From the cell containing the given text, extract its center point as [x, y] coordinate. 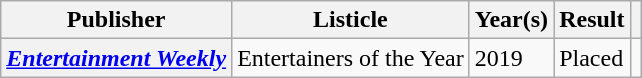
Entertainers of the Year [351, 58]
Entertainment Weekly [116, 58]
Listicle [351, 20]
2019 [511, 58]
Year(s) [511, 20]
Publisher [116, 20]
Placed [592, 58]
Result [592, 20]
